From the cell containing the given text, extract its center point as [X, Y] coordinate. 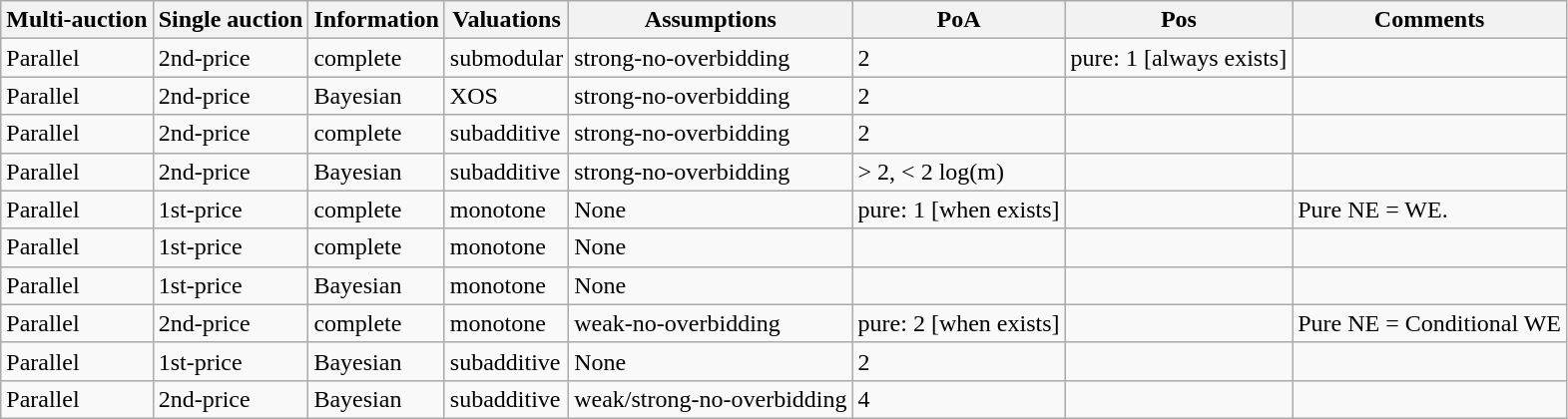
PoA [958, 20]
Pos [1179, 20]
Information [376, 20]
4 [958, 399]
XOS [506, 96]
pure: 1 [always exists] [1179, 58]
> 2, < 2 log(m) [958, 172]
Pure NE = Conditional WE [1429, 323]
Assumptions [711, 20]
submodular [506, 58]
pure: 1 [when exists] [958, 209]
weak-no-overbidding [711, 323]
Valuations [506, 20]
Multi-auction [77, 20]
pure: 2 [when exists] [958, 323]
Single auction [231, 20]
weak/strong-no-overbidding [711, 399]
Comments [1429, 20]
Pure NE = WE. [1429, 209]
